Capture the cell that displays the provided text and extract its (X, Y) central coordinate. 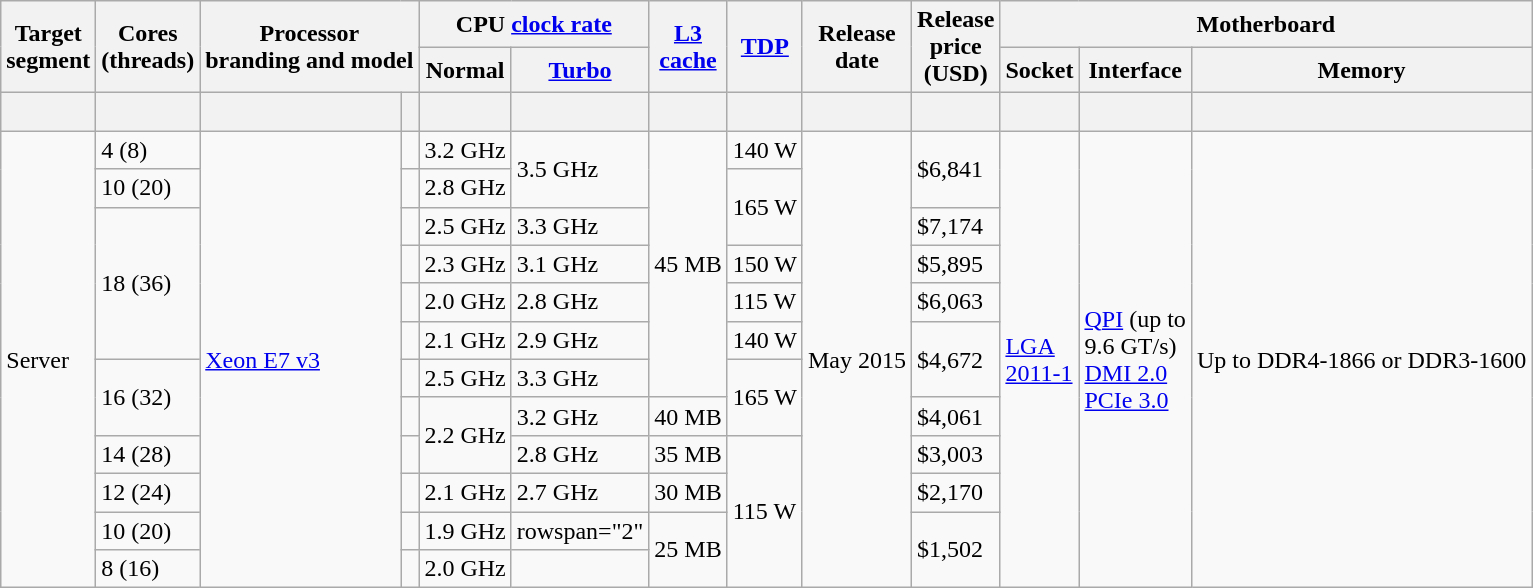
$4,061 (956, 416)
4 (8) (148, 150)
2.7 GHz (580, 492)
LGA2011-1 (1040, 360)
$7,174 (956, 226)
14 (28) (148, 454)
QPI (up to9.6 GT/s)DMI 2.0PCIe 3.0 (1135, 360)
45 MB (688, 264)
Cores(threads) (148, 47)
rowspan="2" (580, 531)
May 2015 (856, 360)
$5,895 (956, 264)
Memory (1361, 70)
35 MB (688, 454)
25 MB (688, 550)
Targetsegment (48, 47)
Server (48, 360)
Xeon E7 v3 (300, 360)
TDP (764, 47)
$4,672 (956, 359)
Up to DDR4-1866 or DDR3-1600 (1361, 360)
Releaseprice(USD) (956, 47)
12 (24) (148, 492)
16 (32) (148, 397)
$6,841 (956, 169)
$6,063 (956, 302)
18 (36) (148, 283)
2.2 GHz (465, 435)
CPU clock rate (534, 24)
$1,502 (956, 550)
$2,170 (956, 492)
$3,003 (956, 454)
2.3 GHz (465, 264)
3.1 GHz (580, 264)
Processorbranding and model (310, 47)
1.9 GHz (465, 531)
40 MB (688, 416)
30 MB (688, 492)
3.5 GHz (580, 169)
8 (16) (148, 569)
2.9 GHz (580, 340)
Interface (1135, 70)
Socket (1040, 70)
150 W (764, 264)
Motherboard (1266, 24)
L3cache (688, 47)
Normal (465, 70)
Releasedate (856, 47)
Turbo (580, 70)
